Extract the [x, y] coordinate from the center of the cell holding the provided text.  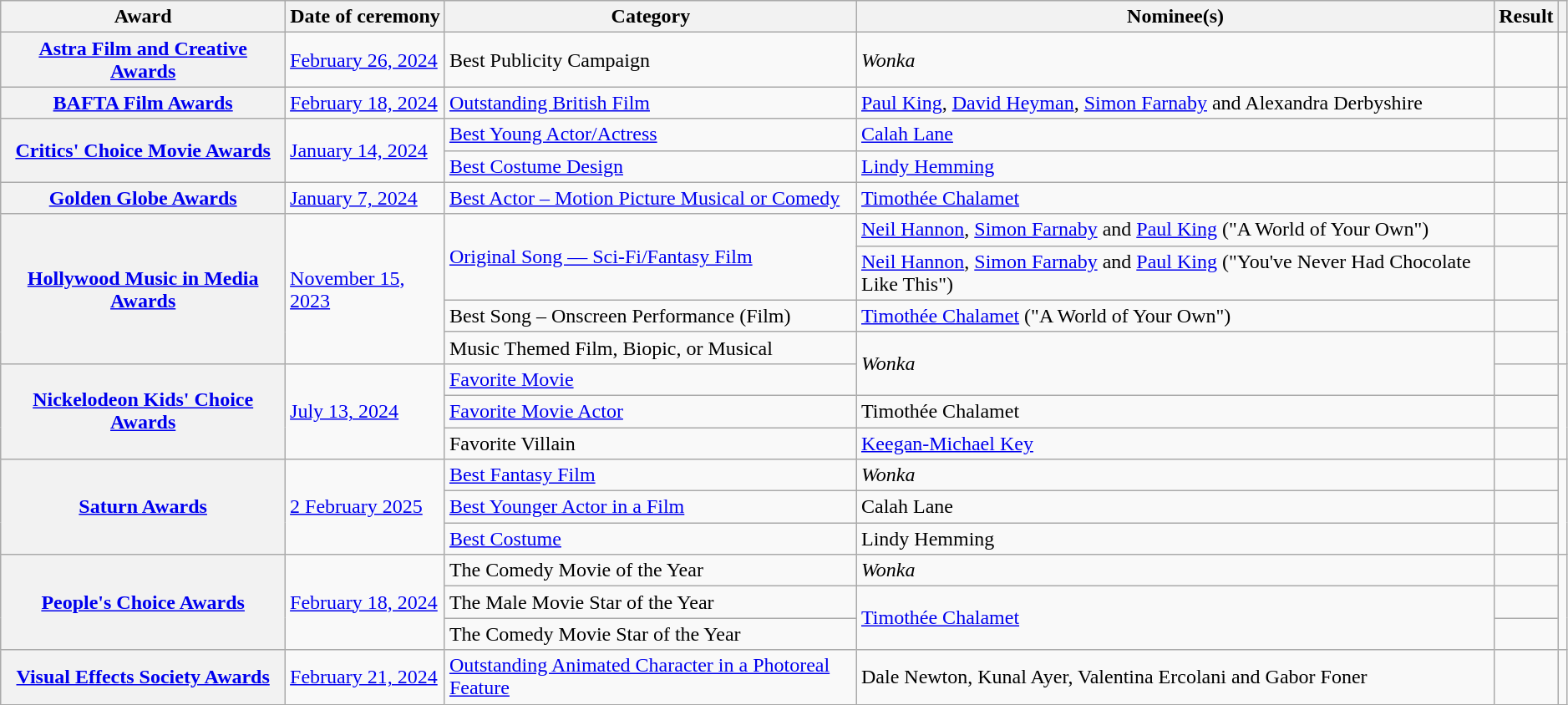
February 21, 2024 [366, 677]
Outstanding British Film [650, 103]
November 15, 2023 [366, 289]
Best Fantasy Film [650, 475]
Golden Globe Awards [144, 198]
July 13, 2024 [366, 411]
Timothée Chalamet ("A World of Your Own") [1175, 316]
Neil Hannon, Simon Farnaby and Paul King ("You've Never Had Chocolate Like This") [1175, 272]
Keegan-Michael Key [1175, 444]
The Male Movie Star of the Year [650, 602]
Favorite Movie Actor [650, 411]
January 7, 2024 [366, 198]
Best Song – Onscreen Performance (Film) [650, 316]
The Comedy Movie Star of the Year [650, 634]
Result [1526, 17]
Best Actor – Motion Picture Musical or Comedy [650, 198]
2 February 2025 [366, 507]
February 26, 2024 [366, 60]
Outstanding Animated Character in a Photoreal Feature [650, 677]
Music Themed Film, Biopic, or Musical [650, 347]
Astra Film and Creative Awards [144, 60]
Best Costume Design [650, 166]
Dale Newton, Kunal Ayer, Valentina Ercolani and Gabor Foner [1175, 677]
Date of ceremony [366, 17]
Saturn Awards [144, 507]
Category [650, 17]
Nominee(s) [1175, 17]
BAFTA Film Awards [144, 103]
Paul King, David Heyman, Simon Farnaby and Alexandra Derbyshire [1175, 103]
People's Choice Awards [144, 602]
Award [144, 17]
Best Costume [650, 539]
Best Young Actor/Actress [650, 134]
Original Song — Sci-Fi/Fantasy Film [650, 257]
Favorite Movie [650, 379]
Neil Hannon, Simon Farnaby and Paul King ("A World of Your Own") [1175, 230]
Nickelodeon Kids' Choice Awards [144, 411]
Hollywood Music in Media Awards [144, 289]
January 14, 2024 [366, 150]
Visual Effects Society Awards [144, 677]
Favorite Villain [650, 444]
Best Publicity Campaign [650, 60]
Best Younger Actor in a Film [650, 507]
The Comedy Movie of the Year [650, 571]
Critics' Choice Movie Awards [144, 150]
